For the text-containing cell, return its midpoint in (X, Y) coordinate format. 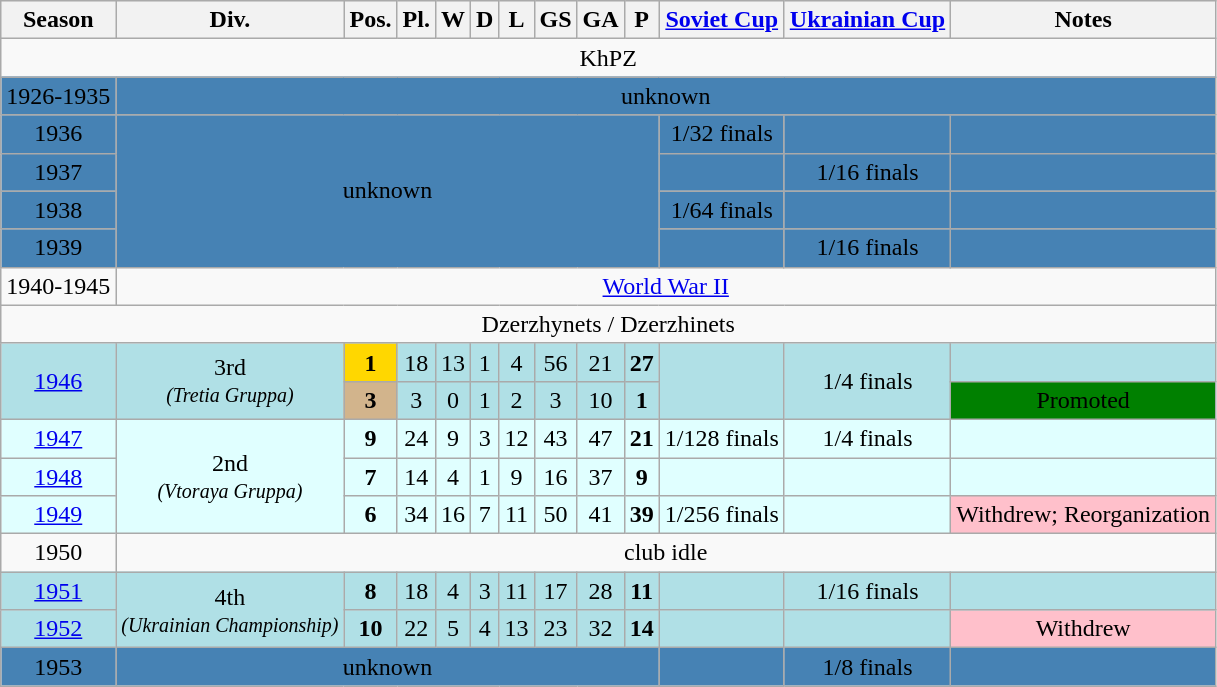
1/8 finals (867, 667)
17 (556, 591)
32 (600, 629)
W (452, 20)
L (516, 20)
club idle (666, 553)
22 (416, 629)
28 (600, 591)
GA (600, 20)
56 (556, 362)
Pos. (370, 20)
Notes (1084, 20)
43 (556, 438)
Season (58, 20)
1/32 finals (722, 134)
World War II (666, 286)
1936 (58, 134)
GS (556, 20)
1949 (58, 515)
41 (600, 515)
6 (370, 515)
KhPZ (608, 58)
3rd(Tretia Gruppa) (230, 381)
34 (416, 515)
5 (452, 629)
2 (516, 400)
4th(Ukrainian Championship) (230, 610)
1951 (58, 591)
1950 (58, 553)
27 (642, 362)
1953 (58, 667)
1938 (58, 210)
1946 (58, 381)
1947 (58, 438)
1/64 finals (722, 210)
47 (600, 438)
1/128 finals (722, 438)
1939 (58, 248)
50 (556, 515)
1937 (58, 172)
1948 (58, 477)
37 (600, 477)
2nd(Vtoraya Gruppa) (230, 476)
Div. (230, 20)
1940-1945 (58, 286)
D (485, 20)
0 (452, 400)
Withdrew; Reorganization (1084, 515)
23 (556, 629)
24 (416, 438)
Pl. (416, 20)
1926-1935 (58, 96)
12 (516, 438)
P (642, 20)
Dzerzhynets / Dzerzhinets (608, 324)
1952 (58, 629)
Promoted (1084, 400)
Withdrew (1084, 629)
8 (370, 591)
Ukrainian Cup (867, 20)
39 (642, 515)
1/256 finals (722, 515)
Soviet Cup (722, 20)
